Identify which cell holds the provided text, then report its [X, Y] central coordinate. 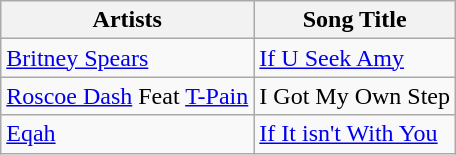
I Got My Own Step [355, 96]
Britney Spears [128, 58]
Eqah [128, 134]
Artists [128, 20]
If U Seek Amy [355, 58]
Song Title [355, 20]
Roscoe Dash Feat T-Pain [128, 96]
If It isn't With You [355, 134]
